Identify which cell holds the provided text, then report its (x, y) central coordinate. 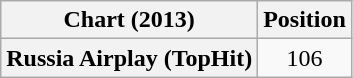
106 (305, 58)
Chart (2013) (130, 20)
Position (305, 20)
Russia Airplay (TopHit) (130, 58)
